Provide the [x, y] coordinate of the cell's center where the given text is located.  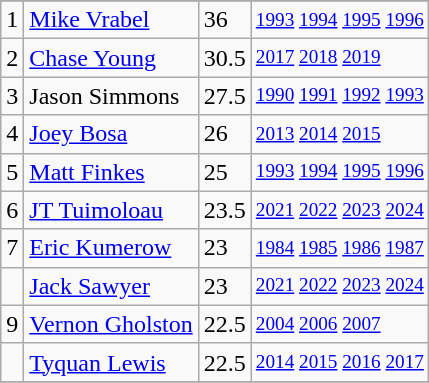
7 [12, 248]
JT Tuimoloau [111, 210]
Vernon Gholston [111, 324]
3 [12, 96]
2 [12, 58]
23.5 [224, 210]
1984 1985 1986 1987 [340, 248]
2013 2014 2015 [340, 134]
Jack Sawyer [111, 286]
26 [224, 134]
25 [224, 172]
27.5 [224, 96]
4 [12, 134]
36 [224, 20]
Tyquan Lewis [111, 362]
Matt Finkes [111, 172]
5 [12, 172]
2014 2015 2016 2017 [340, 362]
1 [12, 20]
6 [12, 210]
Mike Vrabel [111, 20]
9 [12, 324]
2004 2006 2007 [340, 324]
1990 1991 1992 1993 [340, 96]
Jason Simmons [111, 96]
30.5 [224, 58]
2017 2018 2019 [340, 58]
Chase Young [111, 58]
Joey Bosa [111, 134]
Eric Kumerow [111, 248]
